Identify which cell holds the provided text, then report its [x, y] central coordinate. 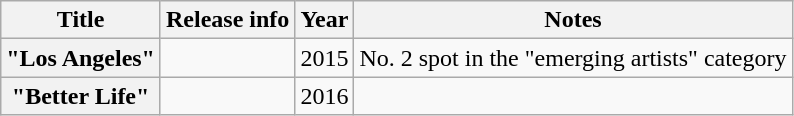
"Los Angeles" [81, 58]
Year [324, 20]
2016 [324, 96]
2015 [324, 58]
No. 2 spot in the "emerging artists" category [573, 58]
"Better Life" [81, 96]
Release info [227, 20]
Notes [573, 20]
Title [81, 20]
